Find where the given text appears and provide that cell's center as (x, y) coordinate. 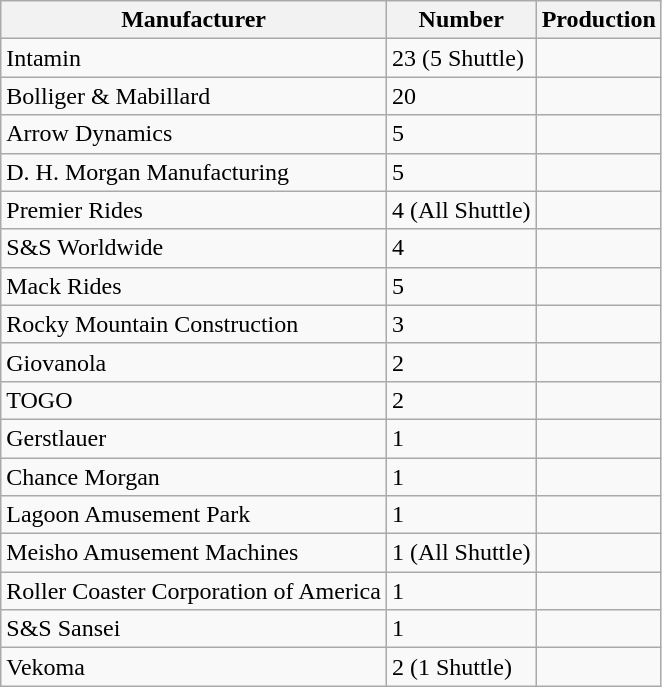
Rocky Mountain Construction (194, 324)
Vekoma (194, 667)
23 (5 Shuttle) (461, 58)
Premier Rides (194, 210)
Arrow Dynamics (194, 134)
Gerstlauer (194, 438)
D. H. Morgan Manufacturing (194, 172)
Bolliger & Mabillard (194, 96)
TOGO (194, 400)
Intamin (194, 58)
Production (598, 20)
20 (461, 96)
Number (461, 20)
Giovanola (194, 362)
Mack Rides (194, 286)
Lagoon Amusement Park (194, 515)
1 (All Shuttle) (461, 553)
4 (461, 248)
Meisho Amusement Machines (194, 553)
S&S Sansei (194, 629)
2 (1 Shuttle) (461, 667)
3 (461, 324)
Manufacturer (194, 20)
Chance Morgan (194, 477)
S&S Worldwide (194, 248)
Roller Coaster Corporation of America (194, 591)
4 (All Shuttle) (461, 210)
